Determine the (x, y) coordinate at the center of the cell enclosing the given text.  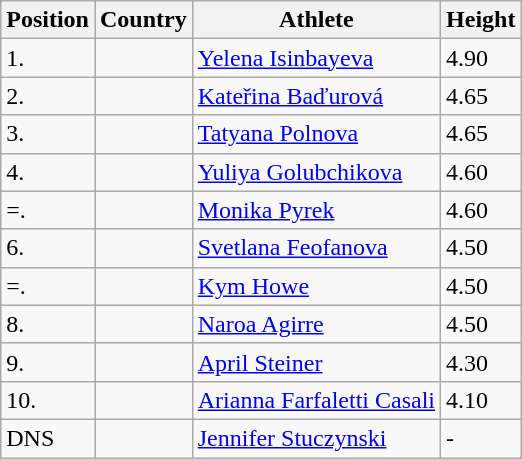
4.90 (481, 58)
Naroa Agirre (316, 324)
Athlete (316, 20)
4.10 (481, 400)
Yelena Isinbayeva (316, 58)
Country (143, 20)
Height (481, 20)
Yuliya Golubchikova (316, 172)
Svetlana Feofanova (316, 248)
10. (48, 400)
Jennifer Stuczynski (316, 438)
Arianna Farfaletti Casali (316, 400)
Tatyana Polnova (316, 134)
9. (48, 362)
DNS (48, 438)
Position (48, 20)
6. (48, 248)
Monika Pyrek (316, 210)
2. (48, 96)
3. (48, 134)
Kym Howe (316, 286)
Kateřina Baďurová (316, 96)
4.30 (481, 362)
April Steiner (316, 362)
- (481, 438)
4. (48, 172)
1. (48, 58)
8. (48, 324)
